Return [x, y] of the center of cell containing provided text 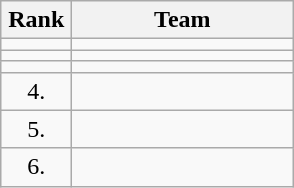
6. [36, 167]
5. [36, 129]
Team [182, 20]
Rank [36, 20]
4. [36, 91]
